Pinpoint the cell where the given text exists, returning its (X, Y) midpoint coordinate. 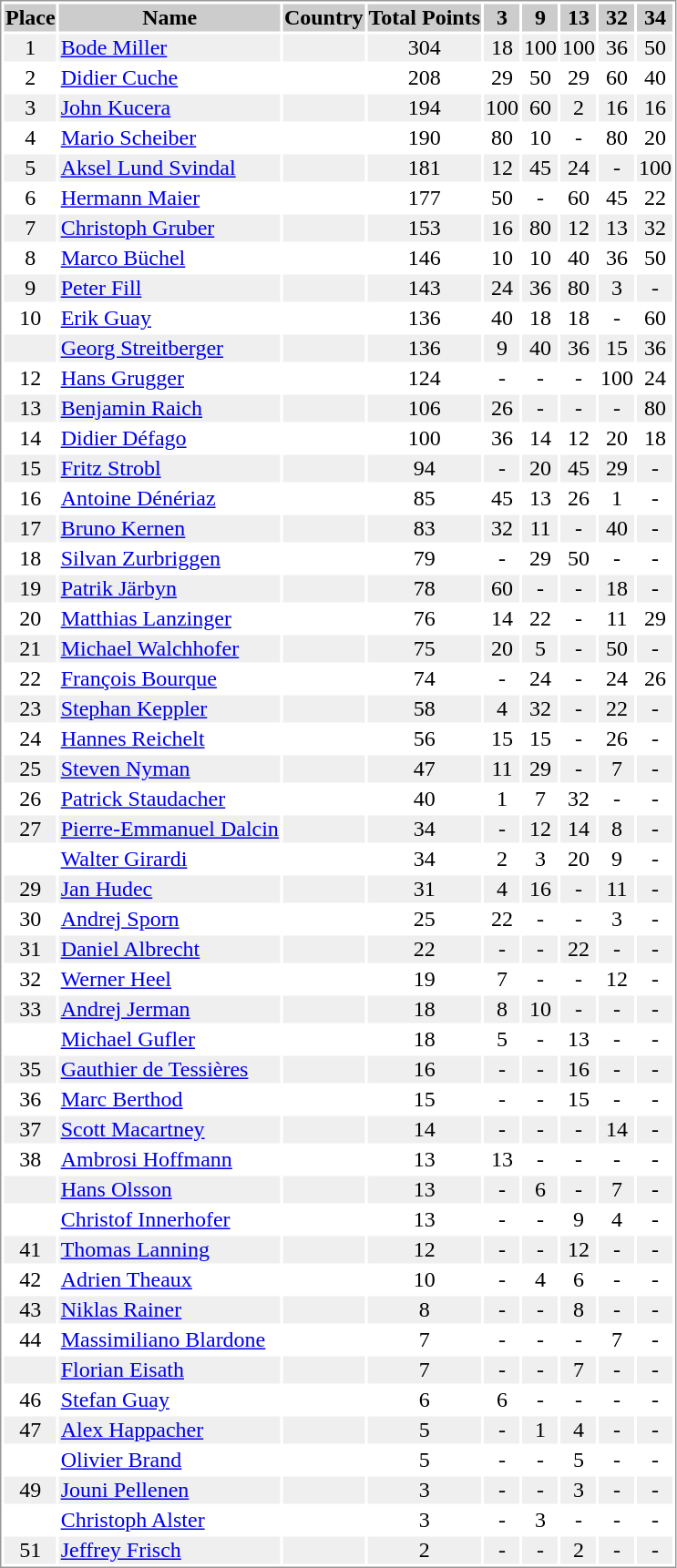
Andrej Jerman (169, 1010)
153 (425, 229)
85 (425, 498)
30 (30, 919)
Christof Innerhofer (169, 1219)
Werner Heel (169, 979)
94 (425, 469)
194 (425, 108)
208 (425, 77)
Marc Berthod (169, 1099)
37 (30, 1130)
41 (30, 1250)
Massimiliano Blardone (169, 1339)
Jeffrey Frisch (169, 1551)
Jouni Pellenen (169, 1491)
21 (30, 649)
Steven Nyman (169, 769)
Stefan Guay (169, 1400)
Mario Scheiber (169, 137)
Stephan Keppler (169, 709)
49 (30, 1491)
143 (425, 289)
106 (425, 409)
Gauthier de Tessières (169, 1070)
177 (425, 198)
Christoph Gruber (169, 229)
33 (30, 1010)
Patrik Järbyn (169, 589)
Georg Streitberger (169, 349)
Olivier Brand (169, 1460)
Fritz Strobl (169, 469)
38 (30, 1159)
46 (30, 1400)
Pierre-Emmanuel Dalcin (169, 830)
Matthias Lanzinger (169, 618)
17 (30, 529)
Place (30, 17)
Patrick Staudacher (169, 799)
Aksel Lund Svindal (169, 168)
56 (425, 738)
51 (30, 1551)
124 (425, 378)
27 (30, 830)
78 (425, 589)
Hans Grugger (169, 378)
304 (425, 48)
44 (30, 1339)
83 (425, 529)
Florian Eisath (169, 1370)
Hannes Reichelt (169, 738)
Hans Olsson (169, 1190)
Didier Défago (169, 438)
Christoph Alster (169, 1520)
Antoine Dénériaz (169, 498)
Benjamin Raich (169, 409)
Peter Fill (169, 289)
Name (169, 17)
74 (425, 678)
Bode Miller (169, 48)
Daniel Albrecht (169, 950)
146 (425, 258)
43 (30, 1310)
Alex Happacher (169, 1431)
Niklas Rainer (169, 1310)
58 (425, 709)
Total Points (425, 17)
35 (30, 1070)
Thomas Lanning (169, 1250)
François Bourque (169, 678)
42 (30, 1279)
Michael Gufler (169, 1039)
Hermann Maier (169, 198)
23 (30, 709)
Michael Walchhofer (169, 649)
181 (425, 168)
Marco Büchel (169, 258)
Ambrosi Hoffmann (169, 1159)
Andrej Sporn (169, 919)
John Kucera (169, 108)
79 (425, 558)
Jan Hudec (169, 890)
75 (425, 649)
Country (323, 17)
76 (425, 618)
Walter Girardi (169, 859)
Didier Cuche (169, 77)
190 (425, 137)
Silvan Zurbriggen (169, 558)
Bruno Kernen (169, 529)
Erik Guay (169, 318)
Adrien Theaux (169, 1279)
Scott Macartney (169, 1130)
